From the cell containing the given text, extract its center point as [x, y] coordinate. 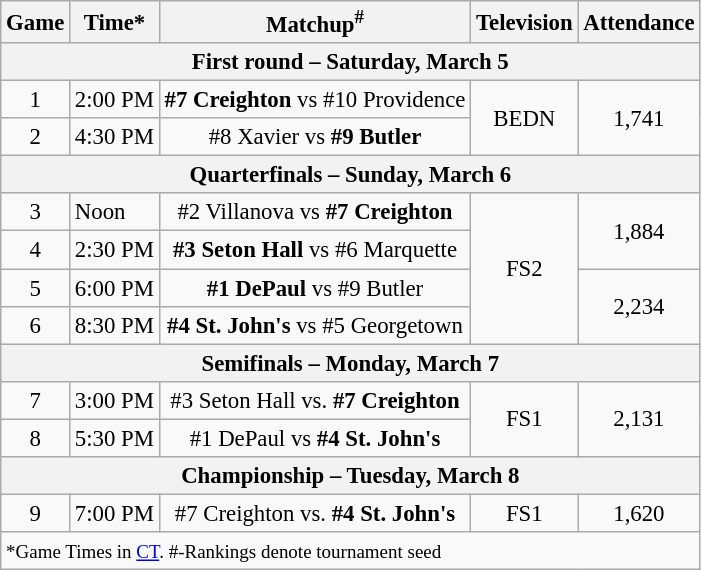
8:30 PM [115, 325]
BEDN [524, 118]
1,741 [639, 118]
2:30 PM [115, 250]
FS2 [524, 269]
Semifinals – Monday, March 7 [350, 363]
First round – Saturday, March 5 [350, 62]
#7 Creighton vs. #4 St. John's [314, 513]
4 [36, 250]
#4 St. John's vs #5 Georgetown [314, 325]
#8 Xavier vs #9 Butler [314, 137]
Matchup# [314, 22]
Time* [115, 22]
#7 Creighton vs #10 Providence [314, 100]
7 [36, 400]
5:30 PM [115, 438]
#1 DePaul vs #9 Butler [314, 288]
7:00 PM [115, 513]
1,884 [639, 232]
2 [36, 137]
Noon [115, 213]
8 [36, 438]
Quarterfinals – Sunday, March 6 [350, 175]
*Game Times in CT. #-Rankings denote tournament seed [350, 551]
6:00 PM [115, 288]
#2 Villanova vs #7 Creighton [314, 213]
#1 DePaul vs #4 St. John's [314, 438]
2,131 [639, 418]
1 [36, 100]
Attendance [639, 22]
6 [36, 325]
1,620 [639, 513]
5 [36, 288]
#3 Seton Hall vs. #7 Creighton [314, 400]
#3 Seton Hall vs #6 Marquette [314, 250]
4:30 PM [115, 137]
Television [524, 22]
2,234 [639, 306]
Game [36, 22]
3:00 PM [115, 400]
3 [36, 213]
9 [36, 513]
Championship – Tuesday, March 8 [350, 476]
2:00 PM [115, 100]
